Output the (x, y) coordinate of the center of the cell containing the given text.  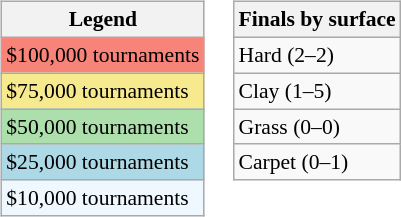
Finals by surface (318, 20)
$10,000 tournaments (102, 198)
$75,000 tournaments (102, 91)
$25,000 tournaments (102, 162)
Grass (0–0) (318, 127)
Legend (102, 20)
Clay (1–5) (318, 91)
Carpet (0–1) (318, 162)
$100,000 tournaments (102, 55)
Hard (2–2) (318, 55)
$50,000 tournaments (102, 127)
